Determine the (x, y) coordinate at the center of the cell enclosing the given text.  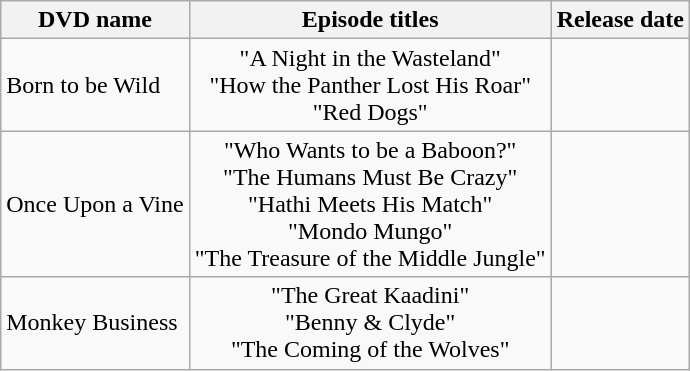
Episode titles (370, 20)
Monkey Business (95, 323)
Once Upon a Vine (95, 204)
"The Great Kaadini""Benny & Clyde""The Coming of the Wolves" (370, 323)
DVD name (95, 20)
Release date (620, 20)
"A Night in the Wasteland""How the Panther Lost His Roar""Red Dogs" (370, 85)
Born to be Wild (95, 85)
"Who Wants to be a Baboon?""The Humans Must Be Crazy""Hathi Meets His Match""Mondo Mungo""The Treasure of the Middle Jungle" (370, 204)
